Return the [x, y] coordinate for the center point of the cell that contains the specified text.  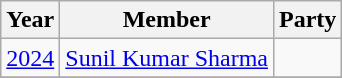
Member [167, 20]
Party [308, 20]
Sunil Kumar Sharma [167, 58]
2024 [30, 58]
Year [30, 20]
